Capture the cell that displays the provided text and extract its [x, y] central coordinate. 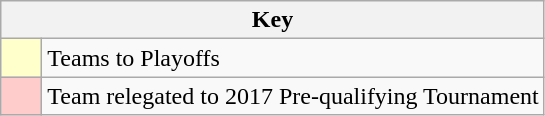
Team relegated to 2017 Pre-qualifying Tournament [293, 96]
Teams to Playoffs [293, 58]
Key [273, 20]
